Search for the cell housing the specified text and yield its (X, Y) center coordinate. 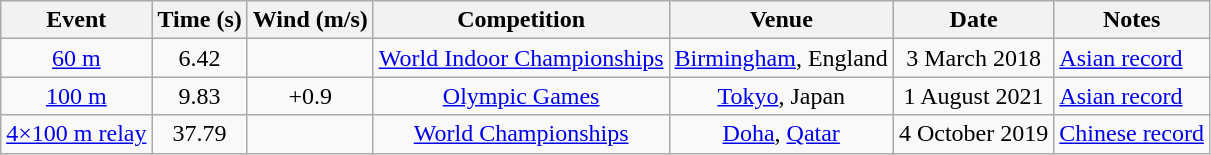
Event (76, 20)
World Indoor Championships (521, 58)
Tokyo, Japan (781, 96)
60 m (76, 58)
Time (s) (200, 20)
6.42 (200, 58)
37.79 (200, 134)
4 October 2019 (973, 134)
Date (973, 20)
1 August 2021 (973, 96)
3 March 2018 (973, 58)
Venue (781, 20)
+0.9 (310, 96)
Birmingham, England (781, 58)
Chinese record (1132, 134)
Competition (521, 20)
9.83 (200, 96)
4×100 m relay (76, 134)
Notes (1132, 20)
Olympic Games (521, 96)
World Championships (521, 134)
Wind (m/s) (310, 20)
100 m (76, 96)
Doha, Qatar (781, 134)
